Detect which cell encompasses the target text, then output its (X, Y) center coordinate. 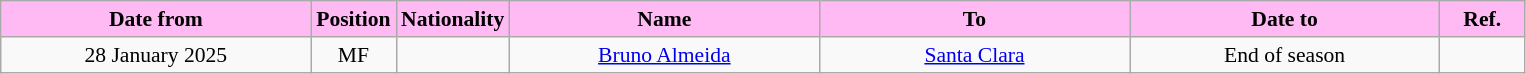
Date to (1285, 19)
Date from (156, 19)
Name (664, 19)
Nationality (452, 19)
MF (354, 55)
28 January 2025 (156, 55)
Position (354, 19)
Bruno Almeida (664, 55)
Santa Clara (974, 55)
End of season (1285, 55)
To (974, 19)
Ref. (1482, 19)
